Search for the cell housing the specified text and yield its (X, Y) center coordinate. 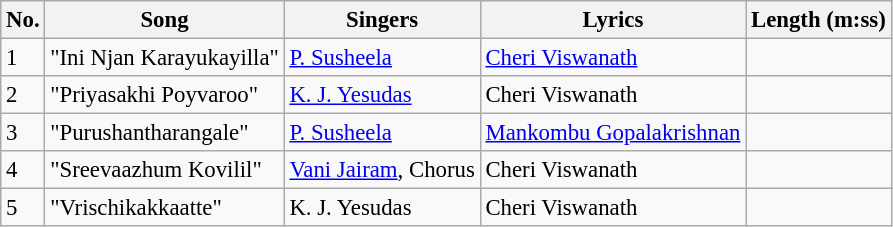
"Sreevaazhum Kovilil" (164, 170)
Vani Jairam, Chorus (382, 170)
"Ini Njan Karayukayilla" (164, 58)
"Purushantharangale" (164, 133)
2 (23, 95)
"Priyasakhi Poyvaroo" (164, 95)
4 (23, 170)
Length (m:ss) (818, 20)
5 (23, 208)
"Vrischikakkaatte" (164, 208)
3 (23, 133)
Singers (382, 20)
Mankombu Gopalakrishnan (613, 133)
1 (23, 58)
Lyrics (613, 20)
No. (23, 20)
Song (164, 20)
